Determine the (x, y) coordinate at the center of the cell enclosing the given text.  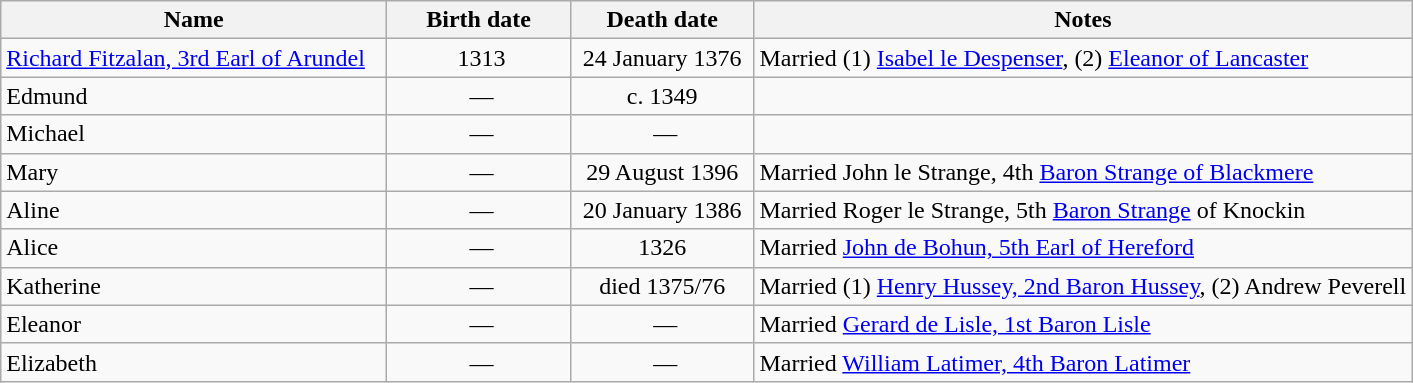
Eleanor (194, 324)
29 August 1396 (662, 172)
Notes (1083, 20)
Death date (662, 20)
Married Gerard de Lisle, 1st Baron Lisle (1083, 324)
Elizabeth (194, 362)
Birth date (479, 20)
Name (194, 20)
Married William Latimer, 4th Baron Latimer (1083, 362)
Married (1) Isabel le Despenser, (2) Eleanor of Lancaster (1083, 58)
Alice (194, 248)
Married Roger le Strange, 5th Baron Strange of Knockin (1083, 210)
died 1375/76 (662, 286)
24 January 1376 (662, 58)
20 January 1386 (662, 210)
Richard Fitzalan, 3rd Earl of Arundel (194, 58)
Married John de Bohun, 5th Earl of Hereford (1083, 248)
Aline (194, 210)
Katherine (194, 286)
1326 (662, 248)
Michael (194, 134)
Edmund (194, 96)
Mary (194, 172)
1313 (479, 58)
Married John le Strange, 4th Baron Strange of Blackmere (1083, 172)
Married (1) Henry Hussey, 2nd Baron Hussey, (2) Andrew Peverell (1083, 286)
c. 1349 (662, 96)
